Capture the cell that displays the provided text and extract its (X, Y) central coordinate. 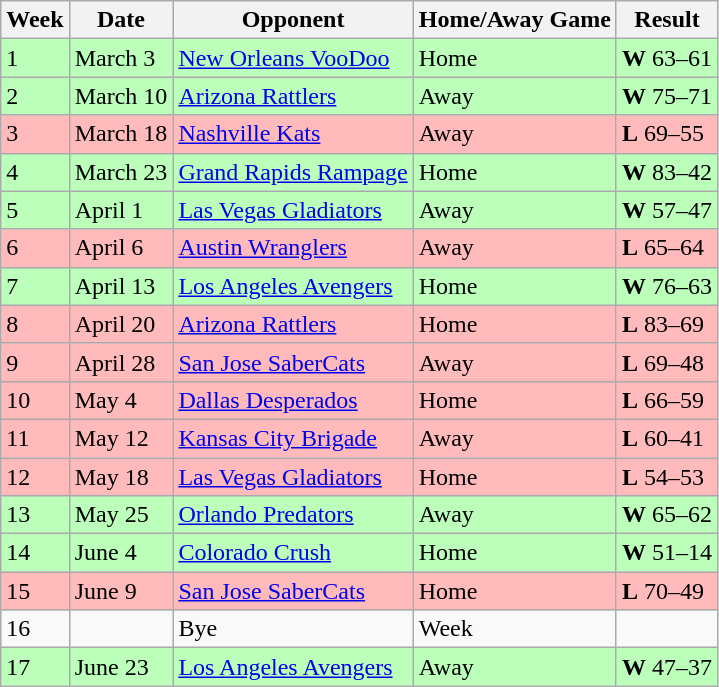
L 66–59 (666, 400)
W 63–61 (666, 58)
L 70–49 (666, 591)
May 18 (121, 477)
New Orleans VooDoo (293, 58)
Result (666, 20)
Colorado Crush (293, 553)
April 6 (121, 248)
13 (35, 515)
4 (35, 172)
6 (35, 248)
L 69–55 (666, 134)
W 65–62 (666, 515)
L 69–48 (666, 362)
March 23 (121, 172)
10 (35, 400)
Date (121, 20)
W 57–47 (666, 210)
8 (35, 324)
15 (35, 591)
March 3 (121, 58)
2 (35, 96)
April 20 (121, 324)
April 1 (121, 210)
W 75–71 (666, 96)
Austin Wranglers (293, 248)
L 65–64 (666, 248)
March 10 (121, 96)
April 28 (121, 362)
May 12 (121, 438)
June 9 (121, 591)
Grand Rapids Rampage (293, 172)
Opponent (293, 20)
17 (35, 667)
June 4 (121, 553)
16 (35, 629)
9 (35, 362)
L 83–69 (666, 324)
14 (35, 553)
May 4 (121, 400)
L 60–41 (666, 438)
April 13 (121, 286)
5 (35, 210)
L 54–53 (666, 477)
W 76–63 (666, 286)
March 18 (121, 134)
1 (35, 58)
7 (35, 286)
May 25 (121, 515)
W 83–42 (666, 172)
W 47–37 (666, 667)
Home/Away Game (514, 20)
Kansas City Brigade (293, 438)
12 (35, 477)
Bye (293, 629)
June 23 (121, 667)
Orlando Predators (293, 515)
3 (35, 134)
Dallas Desperados (293, 400)
W 51–14 (666, 553)
Nashville Kats (293, 134)
11 (35, 438)
